For the text-containing cell, return its midpoint in (x, y) coordinate format. 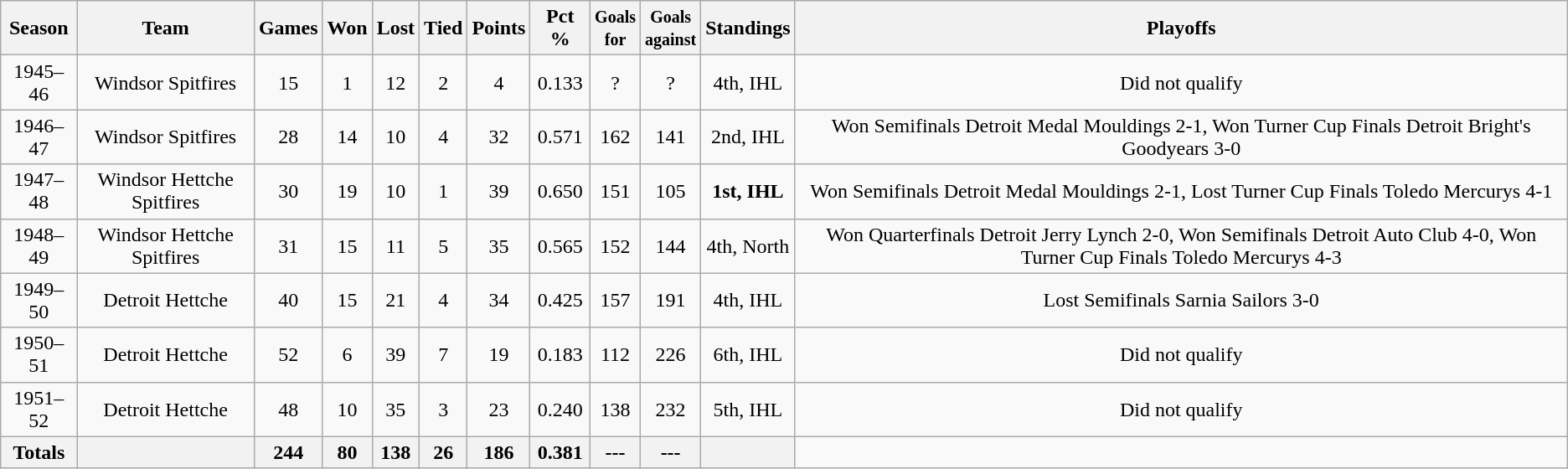
0.565 (560, 246)
Games (288, 28)
226 (671, 355)
162 (616, 137)
31 (288, 246)
Won Semifinals Detroit Medal Mouldings 2-1, Lost Turner Cup Finals Toledo Mercurys 4-1 (1181, 191)
32 (499, 137)
191 (671, 300)
112 (616, 355)
157 (616, 300)
80 (347, 452)
26 (444, 452)
151 (616, 191)
0.240 (560, 409)
5 (444, 246)
21 (395, 300)
0.650 (560, 191)
1st, IHL (748, 191)
Lost Semifinals Sarnia Sailors 3-0 (1181, 300)
Goalsfor (616, 28)
Standings (748, 28)
23 (499, 409)
11 (395, 246)
Tied (444, 28)
1945–46 (39, 82)
Goalsagainst (671, 28)
Won Quarterfinals Detroit Jerry Lynch 2-0, Won Semifinals Detroit Auto Club 4-0, Won Turner Cup Finals Toledo Mercurys 4-3 (1181, 246)
48 (288, 409)
1950–51 (39, 355)
Lost (395, 28)
141 (671, 137)
0.571 (560, 137)
5th, IHL (748, 409)
1947–48 (39, 191)
12 (395, 82)
6 (347, 355)
Season (39, 28)
6th, IHL (748, 355)
28 (288, 137)
7 (444, 355)
14 (347, 137)
34 (499, 300)
Won (347, 28)
30 (288, 191)
1946–47 (39, 137)
105 (671, 191)
232 (671, 409)
Pct % (560, 28)
244 (288, 452)
186 (499, 452)
0.381 (560, 452)
2nd, IHL (748, 137)
0.133 (560, 82)
0.425 (560, 300)
1951–52 (39, 409)
3 (444, 409)
1948–49 (39, 246)
Totals (39, 452)
144 (671, 246)
Points (499, 28)
2 (444, 82)
4th, North (748, 246)
1949–50 (39, 300)
Won Semifinals Detroit Medal Mouldings 2-1, Won Turner Cup Finals Detroit Bright's Goodyears 3-0 (1181, 137)
Playoffs (1181, 28)
0.183 (560, 355)
40 (288, 300)
152 (616, 246)
Team (166, 28)
52 (288, 355)
